Return (x, y) of the center of cell containing provided text 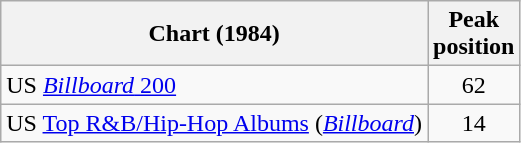
US Top R&B/Hip-Hop Albums (Billboard) (214, 123)
US Billboard 200 (214, 85)
14 (474, 123)
Peakposition (474, 34)
Chart (1984) (214, 34)
62 (474, 85)
